Identify which cell holds the provided text, then report its [X, Y] central coordinate. 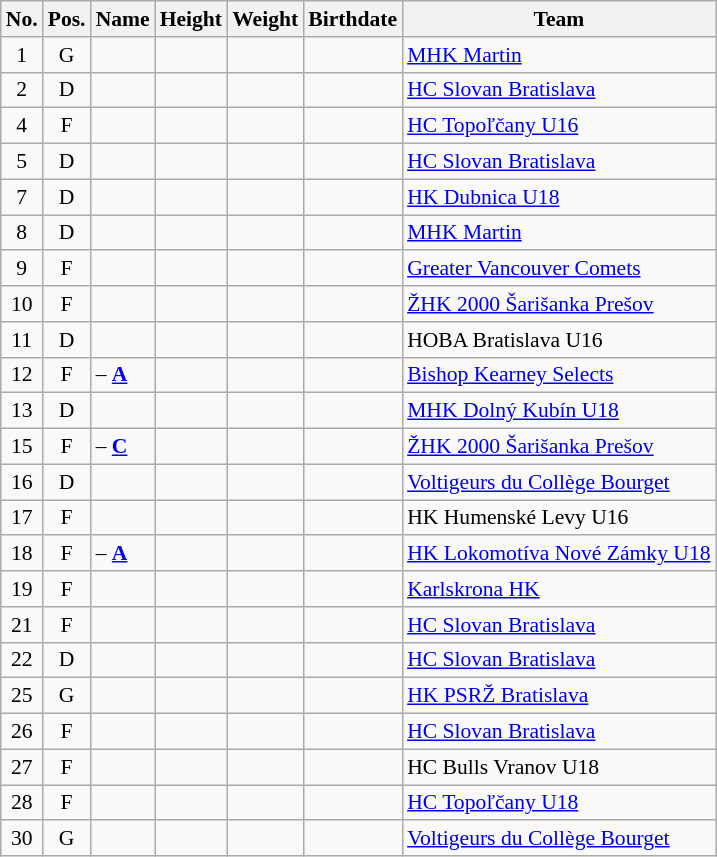
15 [22, 447]
MHK Dolný Kubín U18 [559, 411]
25 [22, 696]
19 [22, 589]
16 [22, 482]
27 [22, 767]
2 [22, 90]
11 [22, 340]
8 [22, 233]
4 [22, 126]
HK PSRŽ Bratislava [559, 696]
Greater Vancouver Comets [559, 269]
HOBA Bratislava U16 [559, 340]
HK Dubnica U18 [559, 197]
HC Bulls Vranov U18 [559, 767]
Pos. [67, 19]
30 [22, 839]
10 [22, 304]
13 [22, 411]
1 [22, 55]
Weight [265, 19]
Team [559, 19]
7 [22, 197]
– C [123, 447]
HK Lokomotíva Nové Zámky U18 [559, 554]
5 [22, 162]
HC Topoľčany U18 [559, 803]
Karlskrona HK [559, 589]
Height [191, 19]
28 [22, 803]
HK Humenské Levy U16 [559, 518]
HC Topoľčany U16 [559, 126]
No. [22, 19]
22 [22, 660]
26 [22, 732]
Birthdate [352, 19]
Name [123, 19]
9 [22, 269]
18 [22, 554]
Bishop Kearney Selects [559, 375]
21 [22, 625]
12 [22, 375]
17 [22, 518]
